From the cell containing the given text, extract its center point as (X, Y) coordinate. 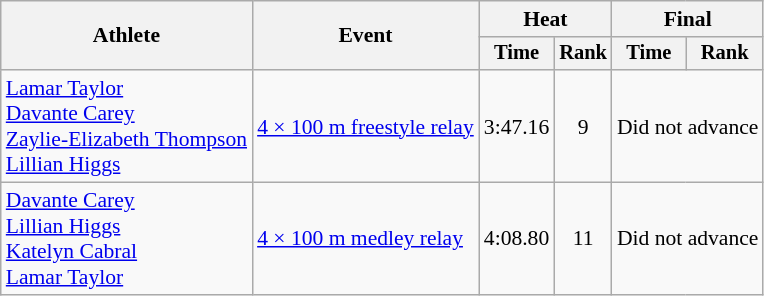
4 × 100 m freestyle relay (366, 126)
Athlete (126, 36)
Heat (546, 19)
4 × 100 m medley relay (366, 239)
Davante CareyLillian HiggsKatelyn CabralLamar Taylor (126, 239)
9 (583, 126)
3:47.16 (516, 126)
4:08.80 (516, 239)
Event (366, 36)
Lamar TaylorDavante CareyZaylie-Elizabeth ThompsonLillian Higgs (126, 126)
Final (688, 19)
11 (583, 239)
